Return [x, y] of the center of cell containing provided text 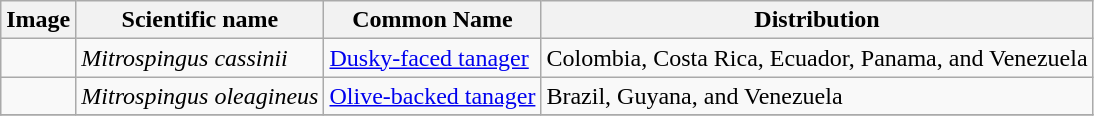
Distribution [817, 20]
Mitrospingus cassinii [200, 58]
Common Name [432, 20]
Mitrospingus oleagineus [200, 96]
Brazil, Guyana, and Venezuela [817, 96]
Colombia, Costa Rica, Ecuador, Panama, and Venezuela [817, 58]
Image [38, 20]
Olive-backed tanager [432, 96]
Scientific name [200, 20]
Dusky-faced tanager [432, 58]
